Extract the (x, y) coordinate from the center of the cell holding the provided text.  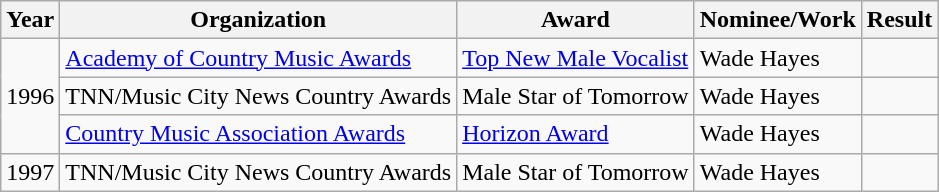
Academy of Country Music Awards (258, 58)
Year (30, 20)
Top New Male Vocalist (576, 58)
Result (899, 20)
Country Music Association Awards (258, 134)
1996 (30, 96)
Nominee/Work (778, 20)
Organization (258, 20)
1997 (30, 172)
Horizon Award (576, 134)
Award (576, 20)
